For the text-containing cell, return its midpoint in [x, y] coordinate format. 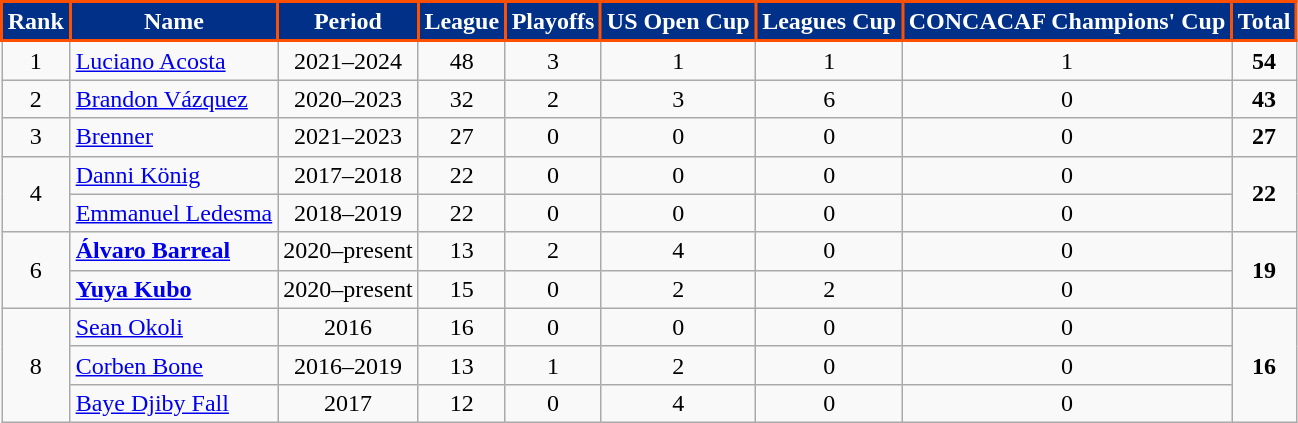
43 [1264, 99]
2016–2019 [348, 365]
2020–2023 [348, 99]
CONCACAF Champions' Cup [1066, 22]
Period [348, 22]
15 [462, 289]
Emmanuel Ledesma [174, 213]
2017–2018 [348, 175]
Name [174, 22]
2017 [348, 403]
19 [1264, 270]
2021–2023 [348, 137]
32 [462, 99]
Rank [36, 22]
Danni König [174, 175]
8 [36, 365]
Sean Okoli [174, 327]
54 [1264, 60]
12 [462, 403]
Brenner [174, 137]
Luciano Acosta [174, 60]
Total [1264, 22]
Brandon Vázquez [174, 99]
2016 [348, 327]
Leagues Cup [830, 22]
League [462, 22]
US Open Cup [678, 22]
2018–2019 [348, 213]
Álvaro Barreal [174, 251]
Corben Bone [174, 365]
Yuya Kubo [174, 289]
2021–2024 [348, 60]
Baye Djiby Fall [174, 403]
48 [462, 60]
Playoffs [552, 22]
